Provide the [X, Y] coordinate of the cell's center where the given text is located.  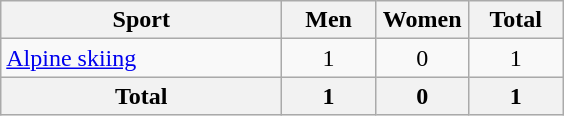
Women [422, 20]
Men [329, 20]
Sport [142, 20]
Alpine skiing [142, 58]
